Scan for the cell matching the given text and deliver its (X, Y) coordinate at center. 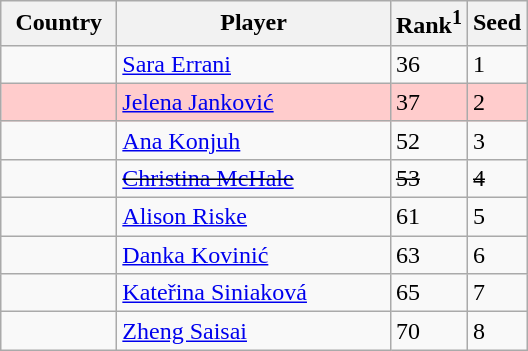
2 (496, 102)
Seed (496, 24)
Alison Riske (254, 217)
Christina McHale (254, 178)
36 (428, 64)
53 (428, 178)
Rank1 (428, 24)
52 (428, 140)
63 (428, 255)
70 (428, 331)
Country (59, 24)
Kateřina Siniaková (254, 293)
3 (496, 140)
65 (428, 293)
8 (496, 331)
Jelena Janković (254, 102)
Danka Kovinić (254, 255)
Sara Errani (254, 64)
4 (496, 178)
Zheng Saisai (254, 331)
7 (496, 293)
Player (254, 24)
37 (428, 102)
6 (496, 255)
1 (496, 64)
61 (428, 217)
5 (496, 217)
Ana Konjuh (254, 140)
